Output the [X, Y] coordinate of the center of the cell containing the given text.  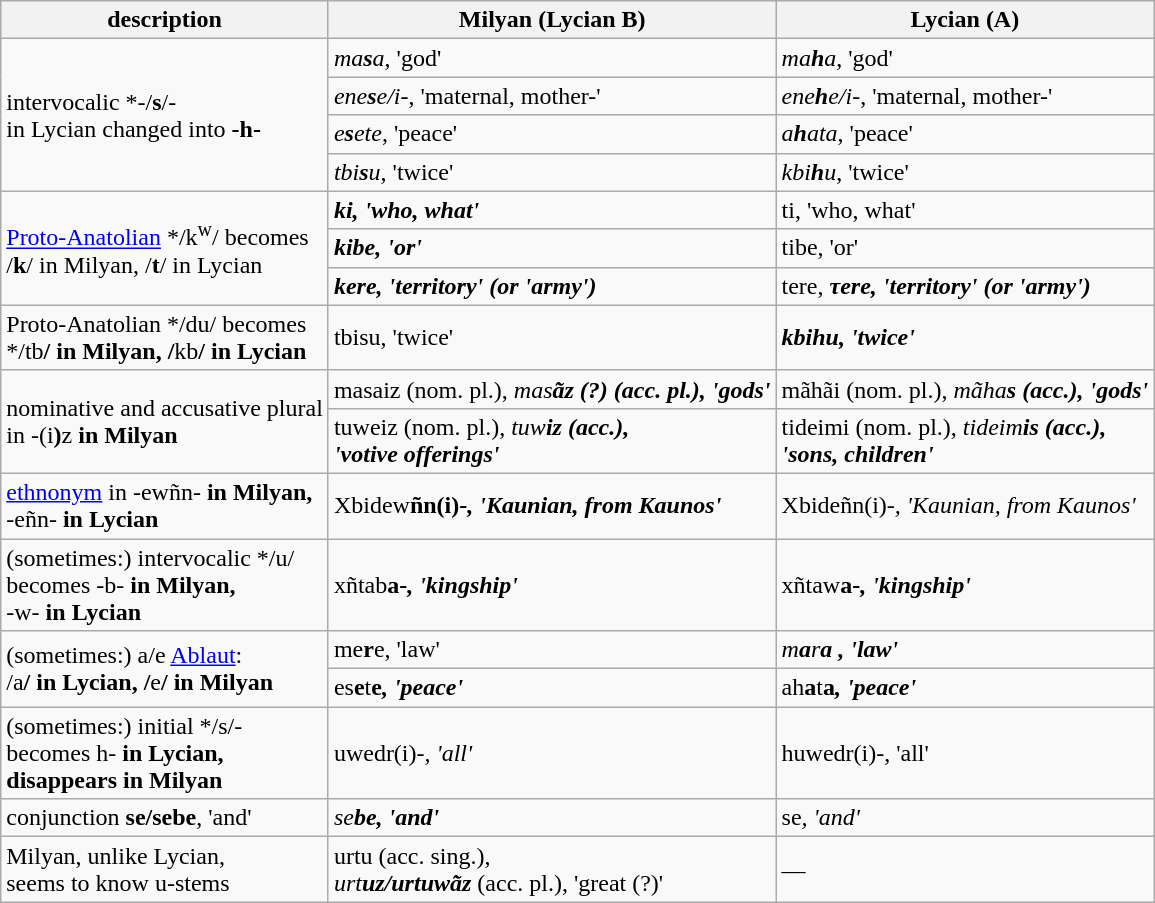
conjunction se/sebe, 'and' [165, 818]
enese/i-, 'maternal, mother-' [552, 96]
Proto-Anatolian */kw/ becomes /k/ in Milyan, /t/ in Lycian [165, 248]
tuweiz (nom. pl.), tuwiz (acc.), 'votive offerings' [552, 440]
(sometimes:) initial */s/- becomes h- in Lycian, disappears in Milyan [165, 753]
description [165, 20]
tideimi (nom. pl.), tideimis (acc.), 'sons, children' [965, 440]
Milyan, unlike Lycian, seems to know u-stems [165, 870]
masaiz (nom. pl.), masãz (?) (acc. pl.), 'gods' [552, 389]
Lycian (A) [965, 20]
tibe, 'or' [965, 248]
Proto-Anatolian */du/ becomes */tb/ in Milyan, /kb/ in Lycian [165, 338]
xñtawa-, 'kingship' [965, 584]
huwedr(i)-, 'all' [965, 753]
intervocalic *-/s/- in Lycian changed into -h- [165, 115]
uwedr(i)-, 'all' [552, 753]
sebe, 'and' [552, 818]
(sometimes:) intervocalic */u/ becomes -b- in Milyan, -w- in Lycian [165, 584]
tere, τere, 'territory' (or 'army') [965, 286]
nominative and accusative plural in -(i)z in Milyan [165, 422]
kibe, 'or' [552, 248]
maha, 'god' [965, 58]
ti, 'who, what' [965, 210]
se, 'and' [965, 818]
Milyan (Lycian B) [552, 20]
mãhãi (nom. pl.), mãhas (acc.), 'gods' [965, 389]
mere, 'law' [552, 650]
ethnonym in -ewñn- in Milyan, -eñn- in Lycian [165, 506]
xñtaba-, 'kingship' [552, 584]
urtu (acc. sing.), urtuz/urtuwãz (acc. pl.), 'great (?)' [552, 870]
Xbidewñn(i)-, 'Kaunian, from Kaunos' [552, 506]
enehe/i-, 'maternal, mother-' [965, 96]
kere, 'territory' (or 'army') [552, 286]
mara , 'law' [965, 650]
(sometimes:) a/e Ablaut: /a/ in Lycian, /e/ in Milyan [165, 669]
Xbideñn(i)-, 'Kaunian, from Kaunos' [965, 506]
— [965, 870]
ki, 'who, what' [552, 210]
masa, 'god' [552, 58]
